Return the (x, y) coordinate for the center point of the cell that contains the specified text.  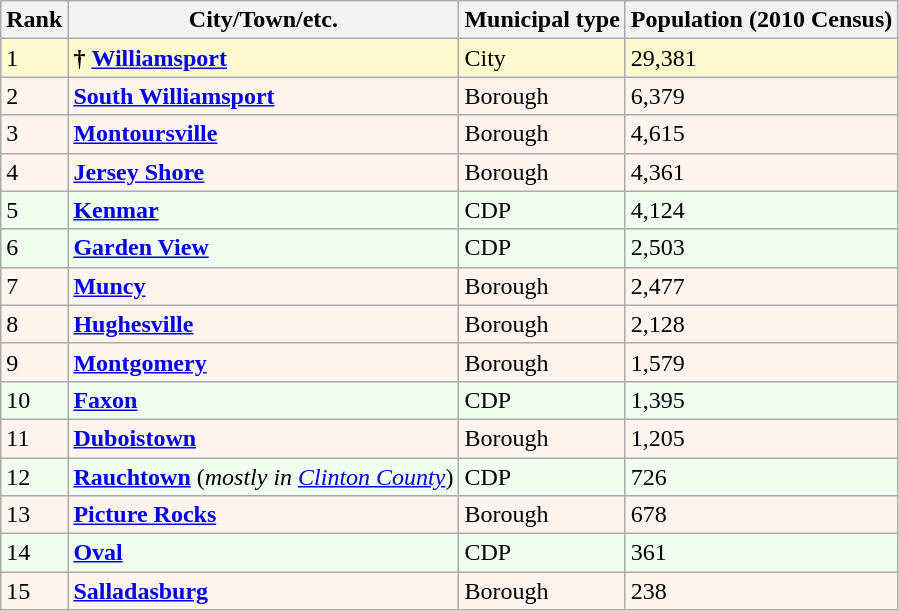
726 (761, 477)
Kenmar (264, 210)
Muncy (264, 286)
1,205 (761, 438)
12 (34, 477)
238 (761, 591)
7 (34, 286)
4 (34, 172)
Hughesville (264, 324)
Montoursville (264, 134)
14 (34, 553)
Duboistown (264, 438)
2,128 (761, 324)
361 (761, 553)
Rauchtown (mostly in Clinton County) (264, 477)
4,361 (761, 172)
Municipal type (542, 20)
Jersey Shore (264, 172)
2 (34, 96)
† Williamsport (264, 58)
Population (2010 Census) (761, 20)
Picture Rocks (264, 515)
2,503 (761, 248)
11 (34, 438)
8 (34, 324)
Oval (264, 553)
Salladasburg (264, 591)
1 (34, 58)
Faxon (264, 400)
Montgomery (264, 362)
6 (34, 248)
1,395 (761, 400)
City/Town/etc. (264, 20)
5 (34, 210)
9 (34, 362)
15 (34, 591)
4,615 (761, 134)
10 (34, 400)
2,477 (761, 286)
6,379 (761, 96)
29,381 (761, 58)
3 (34, 134)
South Williamsport (264, 96)
Rank (34, 20)
678 (761, 515)
1,579 (761, 362)
City (542, 58)
4,124 (761, 210)
13 (34, 515)
Garden View (264, 248)
